From the cell containing the given text, extract its center point as (X, Y) coordinate. 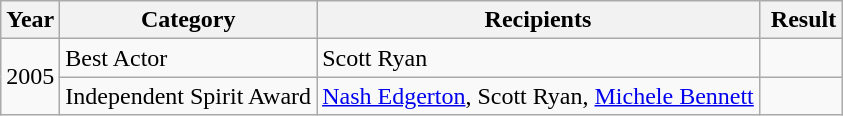
Recipients (538, 20)
Result (800, 20)
Year (30, 20)
Category (188, 20)
Scott Ryan (538, 58)
Nash Edgerton, Scott Ryan, Michele Bennett (538, 96)
Best Actor (188, 58)
2005 (30, 77)
Independent Spirit Award (188, 96)
